Detect which cell encompasses the target text, then output its (X, Y) center coordinate. 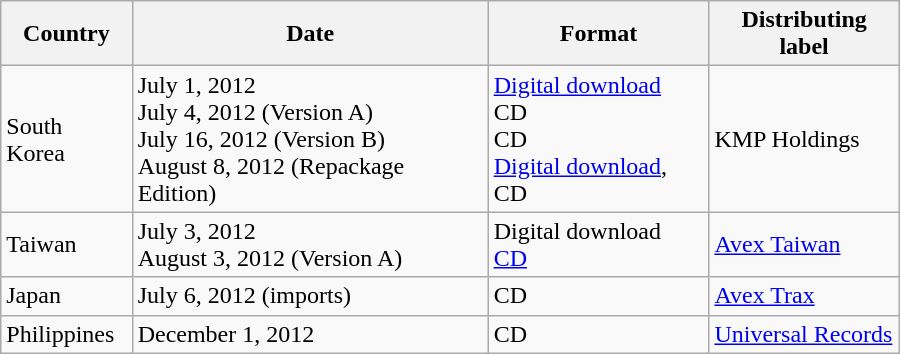
Taiwan (66, 244)
Japan (66, 296)
July 6, 2012 (imports) (310, 296)
Philippines (66, 334)
Country (66, 34)
South Korea (66, 139)
Digital downloadCD (598, 244)
Avex Taiwan (804, 244)
July 3, 2012August 3, 2012 (Version A) (310, 244)
Distributing label (804, 34)
December 1, 2012 (310, 334)
Digital downloadCDCDDigital download, CD (598, 139)
Avex Trax (804, 296)
Format (598, 34)
Universal Records (804, 334)
Date (310, 34)
KMP Holdings (804, 139)
July 1, 2012July 4, 2012 (Version A)July 16, 2012 (Version B)August 8, 2012 (Repackage Edition) (310, 139)
